Find where the given text appears and provide that cell's center as [X, Y] coordinate. 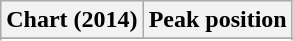
Peak position [218, 20]
Chart (2014) [72, 20]
